For the text-containing cell, return its midpoint in (X, Y) coordinate format. 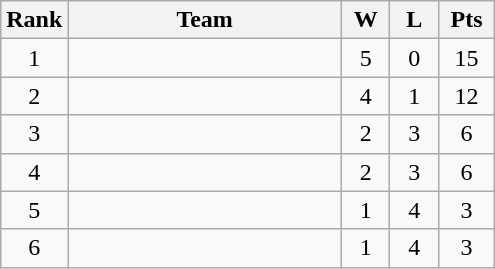
W (366, 20)
15 (467, 58)
Rank (34, 20)
Team (205, 20)
12 (467, 96)
0 (414, 58)
Pts (467, 20)
L (414, 20)
